Detect which cell encompasses the target text, then output its [X, Y] center coordinate. 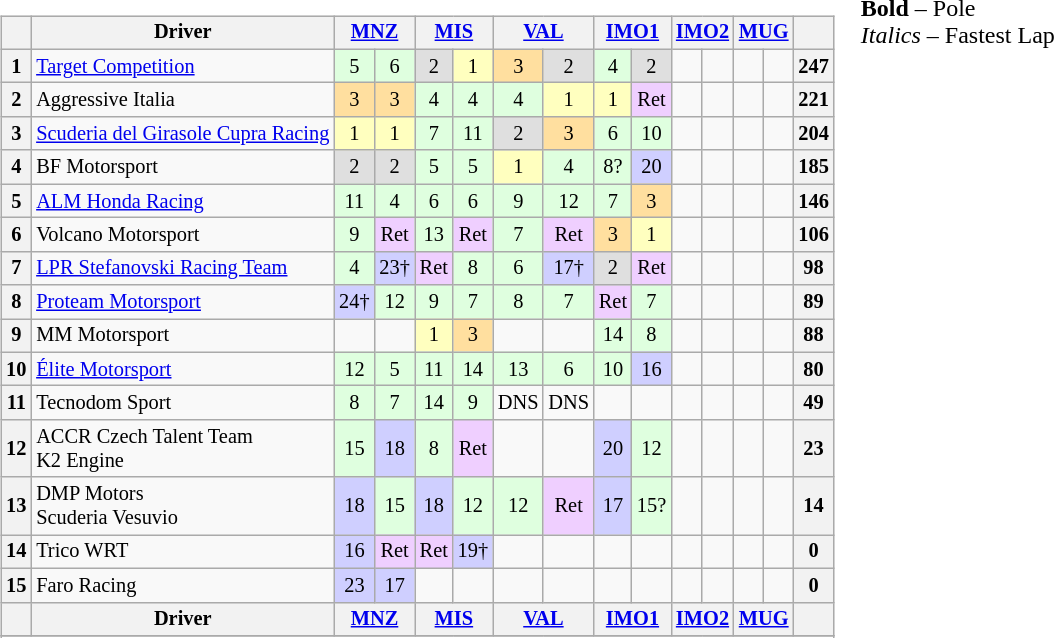
BF Motorsport [182, 167]
204 [813, 134]
Scuderia del Girasole Cupra Racing [182, 134]
221 [813, 100]
106 [813, 235]
185 [813, 167]
Target Competition [182, 66]
Aggressive Italia [182, 100]
89 [813, 302]
146 [813, 201]
88 [813, 336]
80 [813, 369]
24† [354, 302]
Faro Racing [182, 585]
17† [568, 268]
Proteam Motorsport [182, 302]
Tecnodom Sport [182, 403]
15? [652, 506]
23† [395, 268]
ALM Honda Racing [182, 201]
DMP MotorsScuderia Vesuvio [182, 506]
MM Motorsport [182, 336]
Élite Motorsport [182, 369]
LPR Stefanovski Racing Team [182, 268]
8? [613, 167]
247 [813, 66]
19† [473, 552]
Volcano Motorsport [182, 235]
ACCR Czech Talent Team K2 Engine [182, 449]
98 [813, 268]
49 [813, 403]
Trico WRT [182, 552]
